Scan for the cell matching the given text and deliver its (X, Y) coordinate at center. 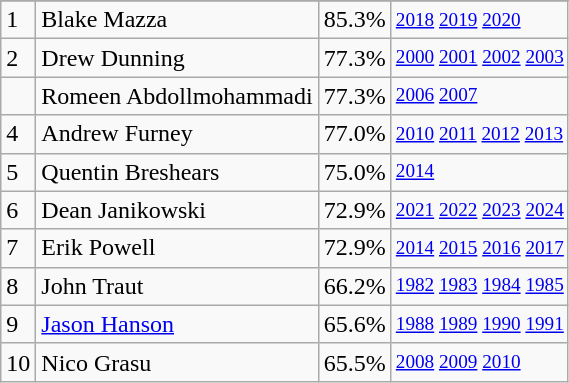
65.5% (354, 362)
1988 1989 1990 1991 (480, 324)
John Traut (177, 286)
75.0% (354, 172)
2014 (480, 172)
Erik Powell (177, 248)
2014 2015 2016 2017 (480, 248)
Andrew Furney (177, 134)
2000 2001 2002 2003 (480, 58)
77.0% (354, 134)
6 (18, 210)
65.6% (354, 324)
2008 2009 2010 (480, 362)
2 (18, 58)
5 (18, 172)
Jason Hanson (177, 324)
2006 2007 (480, 96)
66.2% (354, 286)
1982 1983 1984 1985 (480, 286)
Blake Mazza (177, 20)
Drew Dunning (177, 58)
2021 2022 2023 2024 (480, 210)
7 (18, 248)
1 (18, 20)
Dean Janikowski (177, 210)
85.3% (354, 20)
10 (18, 362)
4 (18, 134)
Nico Grasu (177, 362)
2018 2019 2020 (480, 20)
2010 2011 2012 2013 (480, 134)
Romeen Abdollmohammadi (177, 96)
8 (18, 286)
Quentin Breshears (177, 172)
9 (18, 324)
